Find where the given text appears and provide that cell's center as [x, y] coordinate. 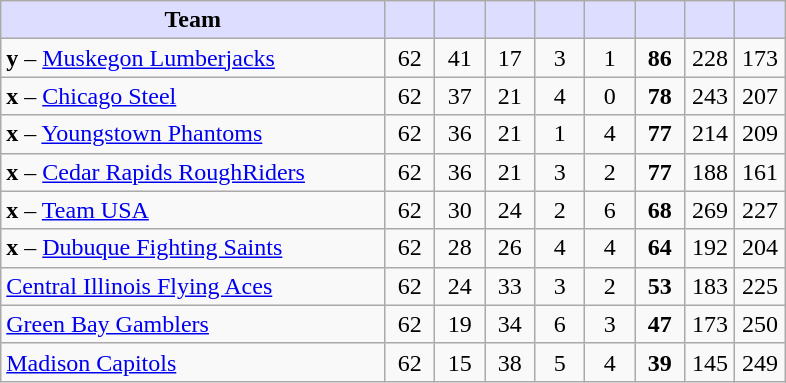
15 [460, 362]
19 [460, 324]
214 [710, 134]
225 [760, 286]
5 [560, 362]
183 [710, 286]
34 [510, 324]
39 [660, 362]
Central Illinois Flying Aces [193, 286]
x – Cedar Rapids RoughRiders [193, 172]
249 [760, 362]
209 [760, 134]
228 [710, 58]
64 [660, 248]
y – Muskegon Lumberjacks [193, 58]
47 [660, 324]
53 [660, 286]
28 [460, 248]
30 [460, 210]
145 [710, 362]
269 [710, 210]
192 [710, 248]
x – Team USA [193, 210]
38 [510, 362]
33 [510, 286]
x – Dubuque Fighting Saints [193, 248]
x – Youngstown Phantoms [193, 134]
37 [460, 96]
41 [460, 58]
68 [660, 210]
207 [760, 96]
188 [710, 172]
Green Bay Gamblers [193, 324]
227 [760, 210]
Madison Capitols [193, 362]
204 [760, 248]
161 [760, 172]
250 [760, 324]
x – Chicago Steel [193, 96]
26 [510, 248]
86 [660, 58]
17 [510, 58]
0 [610, 96]
Team [193, 20]
243 [710, 96]
78 [660, 96]
